Scan for the cell matching the given text and deliver its [X, Y] coordinate at center. 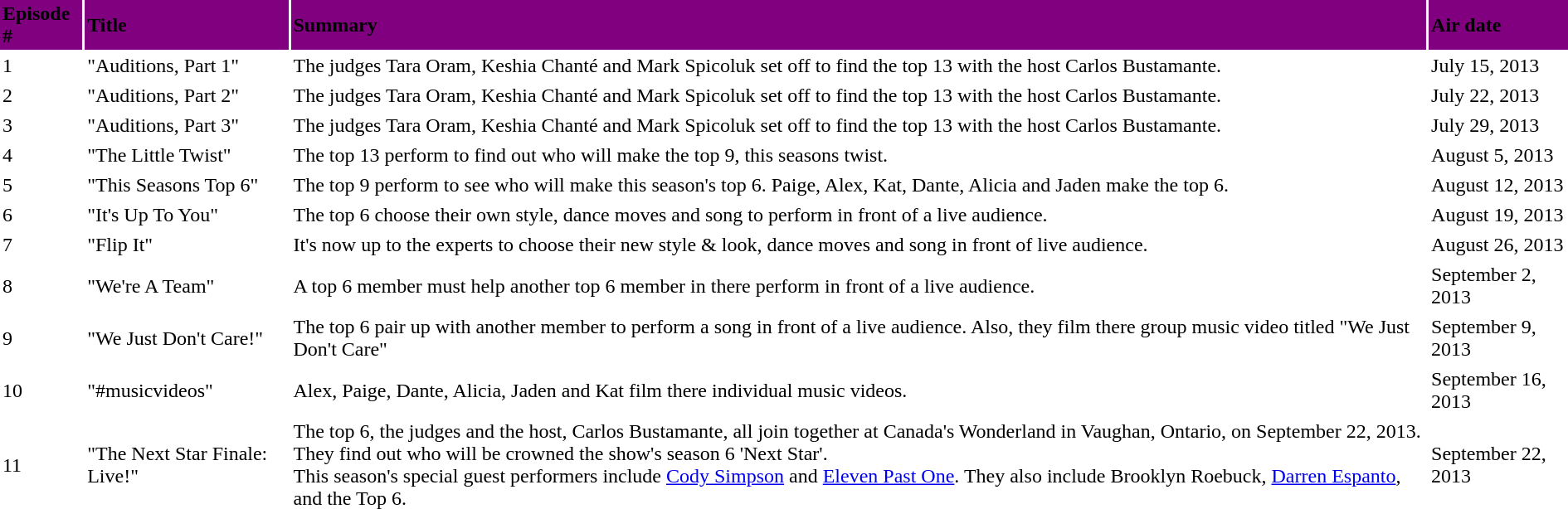
6 [41, 216]
August 26, 2013 [1498, 245]
4 [41, 156]
2 [41, 96]
August 19, 2013 [1498, 216]
It's now up to the experts to choose their new style & look, dance moves and song in front of live audience. [858, 245]
July 15, 2013 [1498, 66]
August 12, 2013 [1498, 186]
8 [41, 286]
"The Little Twist" [186, 156]
"We're A Team" [186, 286]
July 22, 2013 [1498, 96]
Summary [858, 25]
August 5, 2013 [1498, 156]
Episode # [41, 25]
September 9, 2013 [1498, 338]
September 2, 2013 [1498, 286]
"Auditions, Part 2" [186, 96]
"We Just Don't Care!" [186, 338]
9 [41, 338]
Alex, Paige, Dante, Alicia, Jaden and Kat film there individual music videos. [858, 390]
Air date [1498, 25]
7 [41, 245]
10 [41, 390]
"#musicvideos" [186, 390]
5 [41, 186]
The top 6 choose their own style, dance moves and song to perform in front of a live audience. [858, 216]
September 16, 2013 [1498, 390]
"Flip It" [186, 245]
3 [41, 126]
"Auditions, Part 1" [186, 66]
1 [41, 66]
"Auditions, Part 3" [186, 126]
The top 9 perform to see who will make this season's top 6. Paige, Alex, Kat, Dante, Alicia and Jaden make the top 6. [858, 186]
"It's Up To You" [186, 216]
Title [186, 25]
"This Seasons Top 6" [186, 186]
A top 6 member must help another top 6 member in there perform in front of a live audience. [858, 286]
July 29, 2013 [1498, 126]
The top 13 perform to find out who will make the top 9, this seasons twist. [858, 156]
